Determine the [X, Y] coordinate at the center of the cell enclosing the given text.  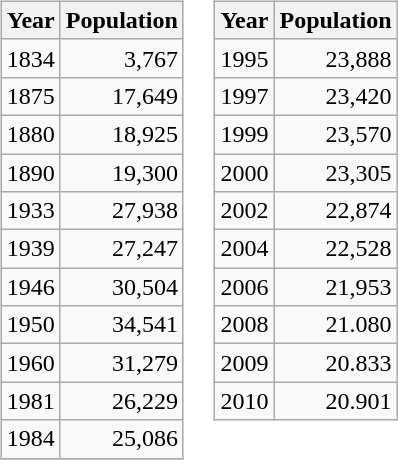
1890 [30, 173]
26,229 [122, 401]
1960 [30, 363]
1999 [244, 134]
3,767 [122, 58]
25,086 [122, 439]
34,541 [122, 325]
18,925 [122, 134]
2008 [244, 325]
1981 [30, 401]
1880 [30, 134]
1834 [30, 58]
1984 [30, 439]
31,279 [122, 363]
23,888 [336, 58]
2006 [244, 287]
1875 [30, 96]
20.833 [336, 363]
2009 [244, 363]
21,953 [336, 287]
23,305 [336, 173]
2010 [244, 401]
21.080 [336, 325]
1933 [30, 211]
1946 [30, 287]
17,649 [122, 96]
19,300 [122, 173]
1997 [244, 96]
22,528 [336, 249]
2000 [244, 173]
23,420 [336, 96]
27,938 [122, 211]
1995 [244, 58]
1950 [30, 325]
2002 [244, 211]
1939 [30, 249]
23,570 [336, 134]
2004 [244, 249]
20.901 [336, 401]
30,504 [122, 287]
22,874 [336, 211]
27,247 [122, 249]
